Return (x, y) of the center of cell containing provided text 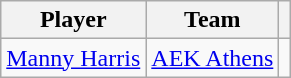
Team (212, 20)
Player (74, 20)
AEK Athens (212, 58)
Manny Harris (74, 58)
